Locate the cell with the specified text and output its [X, Y] center coordinate. 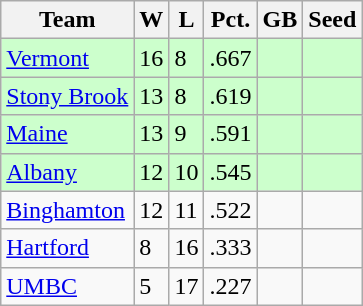
.545 [230, 172]
Vermont [68, 58]
9 [186, 134]
Maine [68, 134]
.522 [230, 210]
10 [186, 172]
L [186, 20]
Hartford [68, 248]
Albany [68, 172]
.227 [230, 286]
UMBC [68, 286]
Team [68, 20]
.619 [230, 96]
Stony Brook [68, 96]
.591 [230, 134]
5 [152, 286]
Seed [332, 20]
11 [186, 210]
17 [186, 286]
Binghamton [68, 210]
W [152, 20]
GB [280, 20]
.667 [230, 58]
.333 [230, 248]
Pct. [230, 20]
